Return the [X, Y] coordinate for the center point of the cell that contains the specified text.  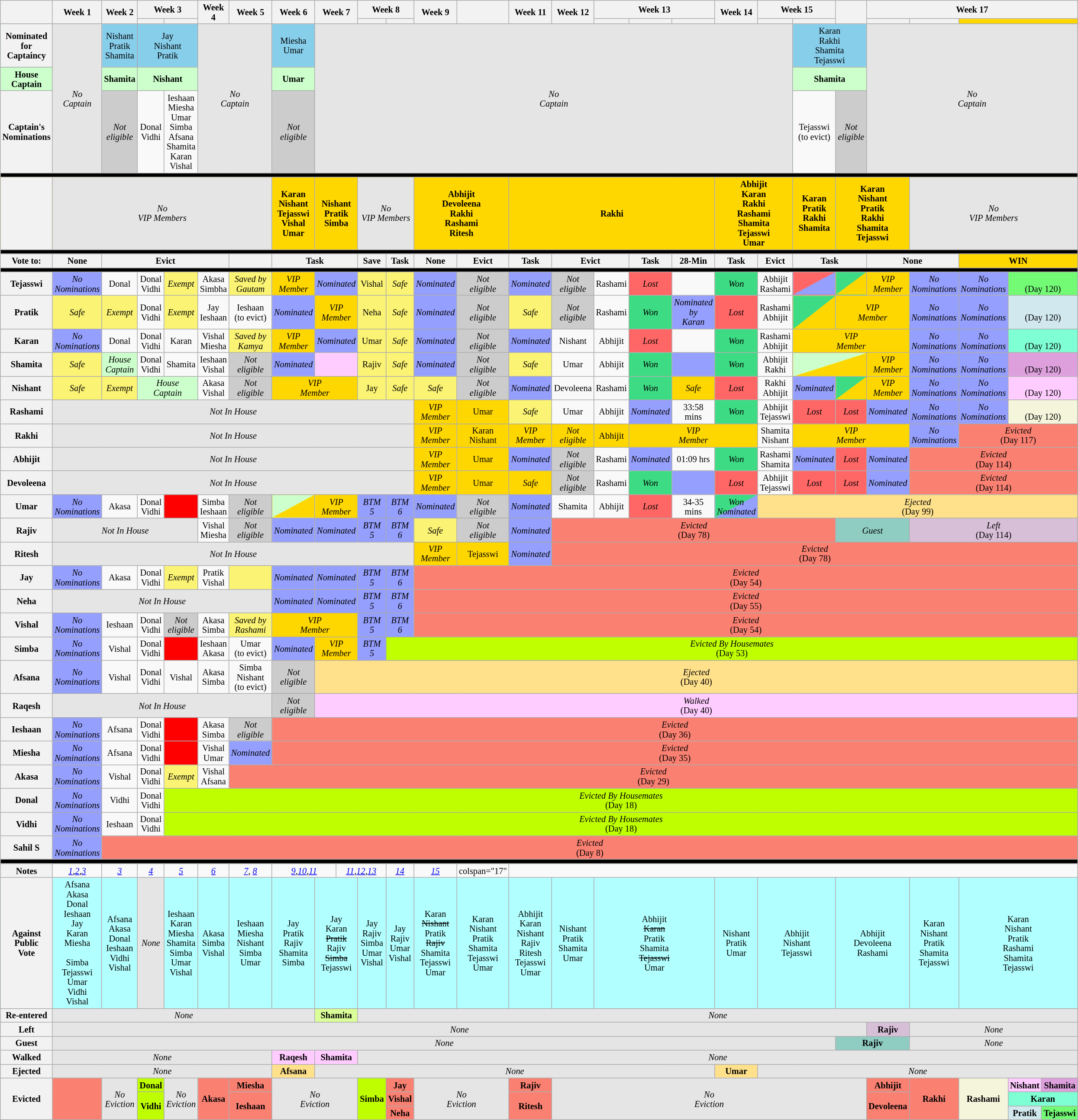
KaranRakhiShamitaTejasswi [829, 45]
JayRajivUmarVishal [400, 943]
Ejected(Day 40) [696, 677]
KaranNishantPratikRajivShamitaTejasswiUmar [436, 943]
Week 7 [336, 12]
AgainstPublicVote [27, 943]
Evicted(Day 35) [675, 753]
Evicted(Day 8) [590, 847]
KaranNishantPratikRakhiShamitaTejasswi [872, 213]
5 [181, 871]
Saved byRashami [250, 625]
AkasaSimbaVishal [213, 943]
14 [400, 871]
Vote to: [27, 260]
Week 9 [436, 12]
Umar(to evict) [250, 649]
Left [27, 1029]
Week 1 [77, 12]
Evicted(Day 55) [746, 601]
Week 17 [972, 9]
7, 8 [250, 871]
NishantPratikUmar [736, 943]
Saved byGautam [250, 283]
4 [151, 871]
KaranNishantPratikRashamiShamitaTejasswi [1018, 943]
Tejasswi(to evict) [814, 132]
Week 6 [294, 12]
KaranNishantTejasswiVishalUmar [294, 213]
28-Min [694, 260]
Week 14 [736, 12]
AbhijitDevoleenaRashami [872, 943]
Ejected [27, 1071]
Nominated byKaran [694, 312]
Ieshaan(to evict) [250, 312]
Evicted(Day 29) [654, 776]
AkasaVishal [213, 388]
Week 15 [797, 9]
Nominated for Captaincy [27, 45]
WIN [1018, 260]
IeshaanKaranMieshaShamitaSimbaUmarVishal [181, 943]
33:58 mins [694, 411]
AfsanaAkasaDonalIeshaanVidhiVishal [119, 943]
SimbaNishant(to evict) [250, 677]
15 [436, 871]
Evicted(Day 36) [675, 729]
6 [213, 871]
JayNishantPratik [168, 45]
KaranNishantPratikShamitaTejasswiUmar [483, 943]
RakhiAbhijit [775, 388]
AkasaSimbha [213, 283]
3 [119, 871]
Notes [27, 871]
VishalUmar [213, 753]
NishantPratikSimba [336, 213]
IeshaanAkasa [213, 649]
Evicted By Housemates(Day 53) [732, 649]
1,2,3 [77, 871]
KaranNishant [483, 436]
KaranPratikRakhiShamita [814, 213]
IeshaanVishal [213, 365]
NishantPratikShamitaUmar [573, 943]
Week 2 [119, 12]
01:09 hrs [694, 459]
AbhijitKaranNishantRajivRiteshTejasswiUmar [531, 943]
Walked(Day 40) [696, 705]
VishalAfsana [213, 776]
JayPratikRajivShamitaSimba [294, 943]
Evicted [27, 1099]
MieshaUmar [294, 45]
Saved byKamya [250, 340]
ShamitaNishant [775, 436]
Evicted(Day 117) [1018, 436]
WonNominated [736, 507]
JayKaranPratikRajivSimbaTejasswi [336, 943]
SimbaIeshaan [213, 507]
Sahil S [27, 847]
Ejected(Day 99) [918, 507]
IeshaanMieshaUmarSimbaAfsanaShamitaKaranVishal [181, 132]
Left(Day 114) [993, 530]
Week 5 [250, 12]
IeshaanMieshaNishantSimbaUmar [250, 943]
Week 4 [213, 12]
Walked [27, 1057]
Week 13 [655, 9]
AbhijitNishantTejasswi [797, 943]
11,12,13 [361, 871]
Week 12 [573, 12]
NishantPratikShamita [119, 45]
KaranNishantPratikShamitaTejasswi [934, 943]
RashamiShamita [775, 459]
Week 3 [168, 9]
AbhijitRashami [775, 283]
AbhijitDevoleenaRakhiRashamiRitesh [462, 213]
JayRajivSimbaUmarVishal [371, 943]
AbhijitKaranRakhiRashamiShamitaTejasswiUmar [754, 213]
AbhijitKaranPratikShamitaTejasswiUmar [655, 943]
Week 11 [531, 12]
AfsanaAkasaDonalIeshaanJayKaranMieshaSimbaTejasswiUmarVidhiVishal [77, 943]
34-35 mins [694, 507]
Re-entered [27, 1015]
colspan="17" [483, 871]
Week 8 [386, 9]
JayIeshaan [213, 312]
Save [371, 260]
Captain'sNominations [27, 132]
9,10,11 [304, 871]
AbhijitRakhi [775, 365]
PratikVishal [213, 578]
